Provide the [x, y] coordinate of the cell's center where the given text is located.  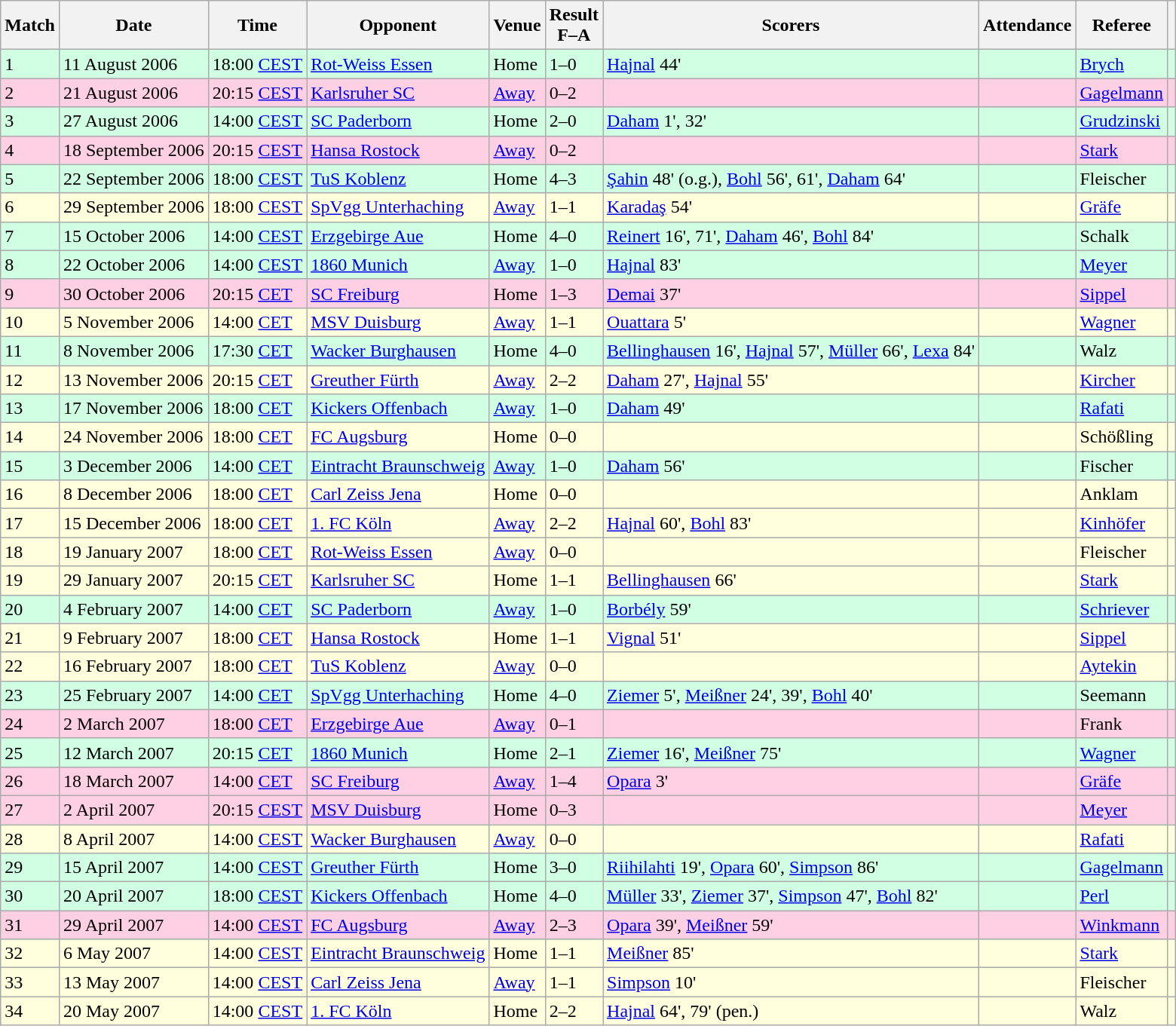
10 [30, 322]
Daham 49' [792, 409]
Hajnal 60', Bohl 83' [792, 523]
1–4 [574, 781]
3 December 2006 [133, 466]
Fischer [1122, 466]
Ziemer 5', Meißner 24', 39', Bohl 40' [792, 695]
18 [30, 552]
0–1 [574, 724]
34 [30, 1011]
2 March 2007 [133, 724]
Daham 1', 32' [792, 121]
2–0 [574, 121]
14 [30, 437]
Schalk [1122, 236]
Grudzinski [1122, 121]
5 [30, 179]
16 [30, 495]
11 [30, 351]
Frank [1122, 724]
Borbély 59' [792, 609]
Opara 39', Meißner 59' [792, 925]
2 April 2007 [133, 810]
Hajnal 83' [792, 265]
Perl [1122, 896]
ResultF–A [574, 26]
26 [30, 781]
31 [30, 925]
2–1 [574, 752]
15 [30, 466]
15 April 2007 [133, 868]
30 [30, 896]
8 December 2006 [133, 495]
28 [30, 839]
Hajnal 64', 79' (pen.) [792, 1011]
24 November 2006 [133, 437]
33 [30, 982]
Schößling [1122, 437]
Ouattara 5' [792, 322]
29 April 2007 [133, 925]
12 [30, 379]
Hajnal 44' [792, 64]
Demai 37' [792, 293]
Aytekin [1122, 666]
Karadaş 54' [792, 207]
8 [30, 265]
30 October 2006 [133, 293]
Müller 33', Ziemer 37', Simpson 47', Bohl 82' [792, 896]
13 [30, 409]
8 April 2007 [133, 839]
Winkmann [1122, 925]
11 August 2006 [133, 64]
Seemann [1122, 695]
2 [30, 93]
19 [30, 580]
22 September 2006 [133, 179]
3 [30, 121]
32 [30, 954]
20 [30, 609]
22 October 2006 [133, 265]
Kircher [1122, 379]
4–3 [574, 179]
Referee [1122, 26]
Brych [1122, 64]
Daham 56' [792, 466]
Ziemer 16', Meißner 75' [792, 752]
25 February 2007 [133, 695]
23 [30, 695]
19 January 2007 [133, 552]
4 February 2007 [133, 609]
9 [30, 293]
17 [30, 523]
6 May 2007 [133, 954]
3–0 [574, 868]
21 August 2006 [133, 93]
25 [30, 752]
7 [30, 236]
22 [30, 666]
16 February 2007 [133, 666]
29 September 2006 [133, 207]
27 [30, 810]
Scorers [792, 26]
Attendance [1027, 26]
Şahin 48' (o.g.), Bohl 56', 61', Daham 64' [792, 179]
Bellinghausen 66' [792, 580]
15 October 2006 [133, 236]
20 April 2007 [133, 896]
Anklam [1122, 495]
9 February 2007 [133, 638]
0–3 [574, 810]
13 May 2007 [133, 982]
20 May 2007 [133, 1011]
Simpson 10' [792, 982]
Date [133, 26]
5 November 2006 [133, 322]
24 [30, 724]
29 January 2007 [133, 580]
Time [257, 26]
17:30 CET [257, 351]
27 August 2006 [133, 121]
Kinhöfer [1122, 523]
13 November 2006 [133, 379]
1 [30, 64]
Match [30, 26]
Opponent [398, 26]
15 December 2006 [133, 523]
29 [30, 868]
Meißner 85' [792, 954]
Daham 27', Hajnal 55' [792, 379]
Schriever [1122, 609]
18 September 2006 [133, 150]
6 [30, 207]
Bellinghausen 16', Hajnal 57', Müller 66', Lexa 84' [792, 351]
Venue [517, 26]
4 [30, 150]
2–3 [574, 925]
21 [30, 638]
18 March 2007 [133, 781]
Vignal 51' [792, 638]
12 March 2007 [133, 752]
Riihilahti 19', Opara 60', Simpson 86' [792, 868]
1–3 [574, 293]
Reinert 16', 71', Daham 46', Bohl 84' [792, 236]
17 November 2006 [133, 409]
Opara 3' [792, 781]
8 November 2006 [133, 351]
